Return [x, y] of the center of cell containing provided text 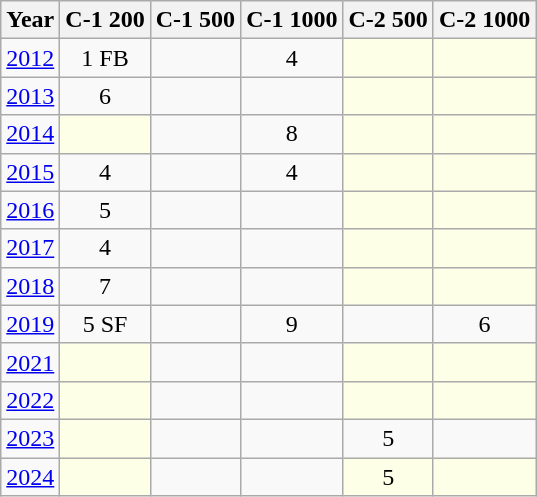
2019 [30, 324]
Year [30, 20]
C-1 1000 [292, 20]
2015 [30, 172]
9 [292, 324]
2018 [30, 286]
C-2 500 [388, 20]
7 [105, 286]
1 FB [105, 58]
2021 [30, 362]
2016 [30, 210]
2017 [30, 248]
2022 [30, 400]
C-2 1000 [484, 20]
2014 [30, 134]
C-1 500 [195, 20]
2024 [30, 477]
2012 [30, 58]
C-1 200 [105, 20]
8 [292, 134]
5 SF [105, 324]
2013 [30, 96]
2023 [30, 438]
